Output the [X, Y] coordinate of the center of the cell containing the given text.  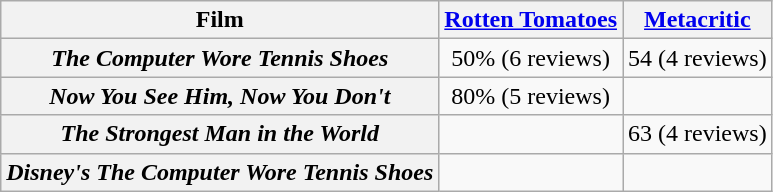
Film [220, 20]
Rotten Tomatoes [531, 20]
The Strongest Man in the World [220, 134]
80% (5 reviews) [531, 96]
Metacritic [697, 20]
63 (4 reviews) [697, 134]
54 (4 reviews) [697, 58]
Disney's The Computer Wore Tennis Shoes [220, 172]
50% (6 reviews) [531, 58]
Now You See Him, Now You Don't [220, 96]
The Computer Wore Tennis Shoes [220, 58]
